Pinpoint the cell where the given text exists, returning its (x, y) midpoint coordinate. 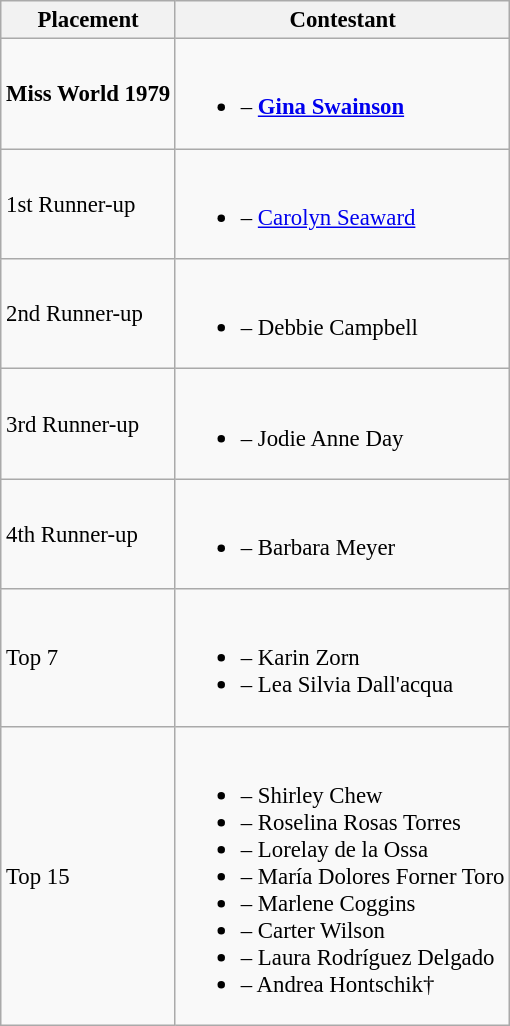
Top 15 (88, 876)
– Debbie Campbell (342, 314)
Miss World 1979 (88, 94)
Contestant (342, 20)
4th Runner-up (88, 534)
– Barbara Meyer (342, 534)
1st Runner-up (88, 204)
Placement (88, 20)
3rd Runner-up (88, 424)
– Carolyn Seaward (342, 204)
– Karin Zorn – Lea Silvia Dall'acqua (342, 658)
– Gina Swainson (342, 94)
Top 7 (88, 658)
– Jodie Anne Day (342, 424)
2nd Runner-up (88, 314)
